Locate the cell with the specified text and output its (x, y) center coordinate. 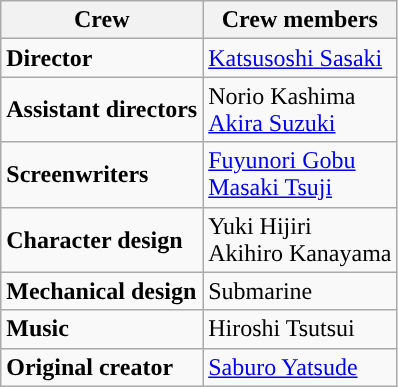
Screenwriters (102, 174)
Crew (102, 20)
Mechanical design (102, 291)
Director (102, 58)
Norio KashimaAkira Suzuki (300, 110)
Original creator (102, 367)
Fuyunori GobuMasaki Tsuji (300, 174)
Submarine (300, 291)
Assistant directors (102, 110)
Crew members (300, 20)
Yuki HijiriAkihiro Kanayama (300, 240)
Katsusoshi Sasaki (300, 58)
Character design (102, 240)
Saburo Yatsude (300, 367)
Hiroshi Tsutsui (300, 329)
Music (102, 329)
